Detect which cell encompasses the target text, then output its (X, Y) center coordinate. 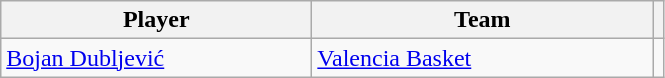
Player (156, 20)
Valencia Basket (482, 58)
Bojan Dubljević (156, 58)
Team (482, 20)
